Identify which cell holds the provided text, then report its (X, Y) central coordinate. 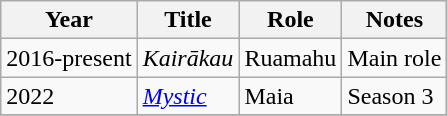
Season 3 (394, 96)
Notes (394, 20)
Title (188, 20)
Maia (290, 96)
2016-present (69, 58)
Ruamahu (290, 58)
Mystic (188, 96)
Kairākau (188, 58)
Main role (394, 58)
Year (69, 20)
2022 (69, 96)
Role (290, 20)
